Identify which cell holds the provided text, then report its [X, Y] central coordinate. 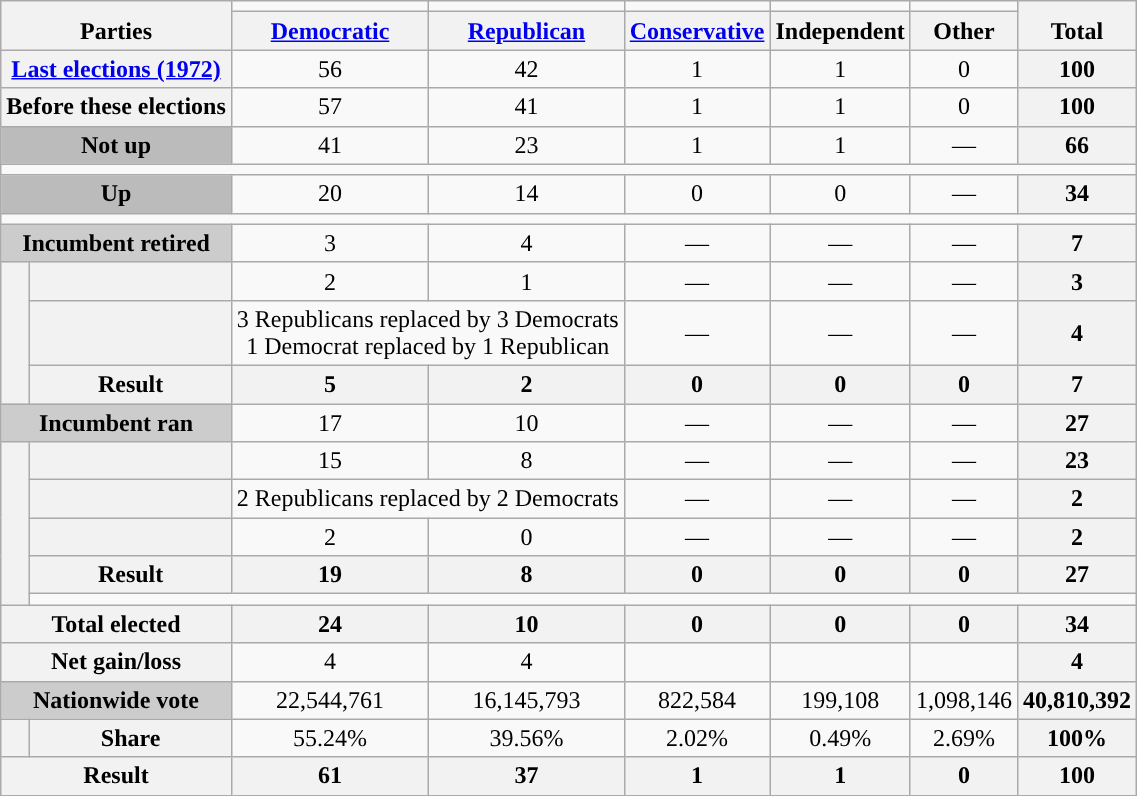
Incumbent ran [116, 423]
Independent [840, 31]
Nationwide vote [116, 700]
2.02% [697, 738]
57 [330, 107]
20 [330, 194]
22,544,761 [330, 700]
Other [964, 31]
199,108 [840, 700]
Republican [527, 31]
24 [330, 624]
Up [116, 194]
Parties [116, 26]
56 [330, 69]
66 [1076, 145]
2 Republicans replaced by 2 Democrats [428, 499]
55.24% [330, 738]
Conservative [697, 31]
39.56% [527, 738]
Democratic [330, 31]
42 [527, 69]
Share [130, 738]
Total [1076, 26]
40,810,392 [1076, 700]
Last elections (1972) [116, 69]
15 [330, 461]
3 Republicans replaced by 3 Democrats 1 Democrat replaced by 1 Republican [428, 332]
Net gain/loss [116, 662]
37 [527, 776]
Incumbent retired [116, 243]
Total elected [116, 624]
14 [527, 194]
16,145,793 [527, 700]
61 [330, 776]
2.69% [964, 738]
822,584 [697, 700]
17 [330, 423]
100% [1076, 738]
0.49% [840, 738]
Before these elections [116, 107]
1,098,146 [964, 700]
5 [330, 384]
Not up [116, 145]
19 [330, 575]
